Return [x, y] of the center of cell containing provided text 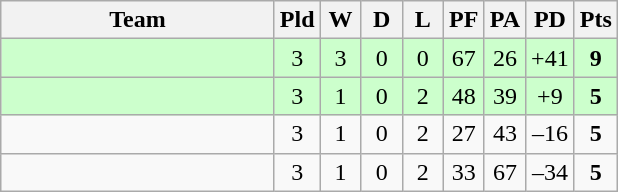
D [382, 20]
PF [464, 20]
39 [504, 96]
33 [464, 172]
43 [504, 134]
W [340, 20]
26 [504, 58]
PA [504, 20]
–34 [550, 172]
L [422, 20]
Team [138, 20]
PD [550, 20]
+41 [550, 58]
27 [464, 134]
48 [464, 96]
Pld [297, 20]
Pts [596, 20]
9 [596, 58]
+9 [550, 96]
–16 [550, 134]
